Locate the cell with the specified text and output its [x, y] center coordinate. 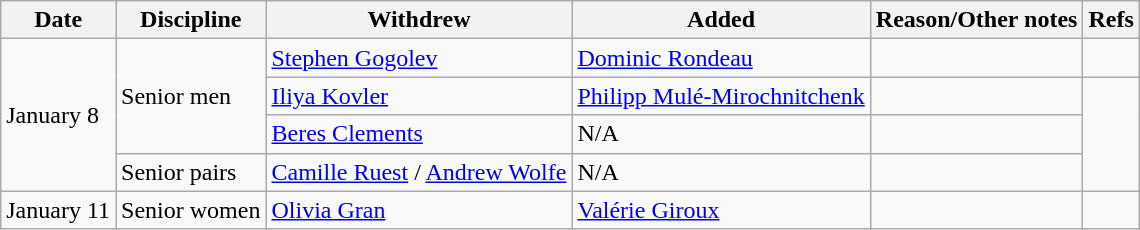
Valérie Giroux [721, 210]
Olivia Gran [419, 210]
Iliya Kovler [419, 96]
Refs [1111, 20]
Philipp Mulé-Mirochnitchenk [721, 96]
Camille Ruest / Andrew Wolfe [419, 172]
January 11 [58, 210]
Added [721, 20]
Date [58, 20]
Reason/Other notes [976, 20]
Senior men [191, 96]
Senior pairs [191, 172]
Dominic Rondeau [721, 58]
Beres Clements [419, 134]
Withdrew [419, 20]
Stephen Gogolev [419, 58]
Senior women [191, 210]
January 8 [58, 115]
Discipline [191, 20]
